Extract the [X, Y] coordinate from the center of the cell holding the provided text.  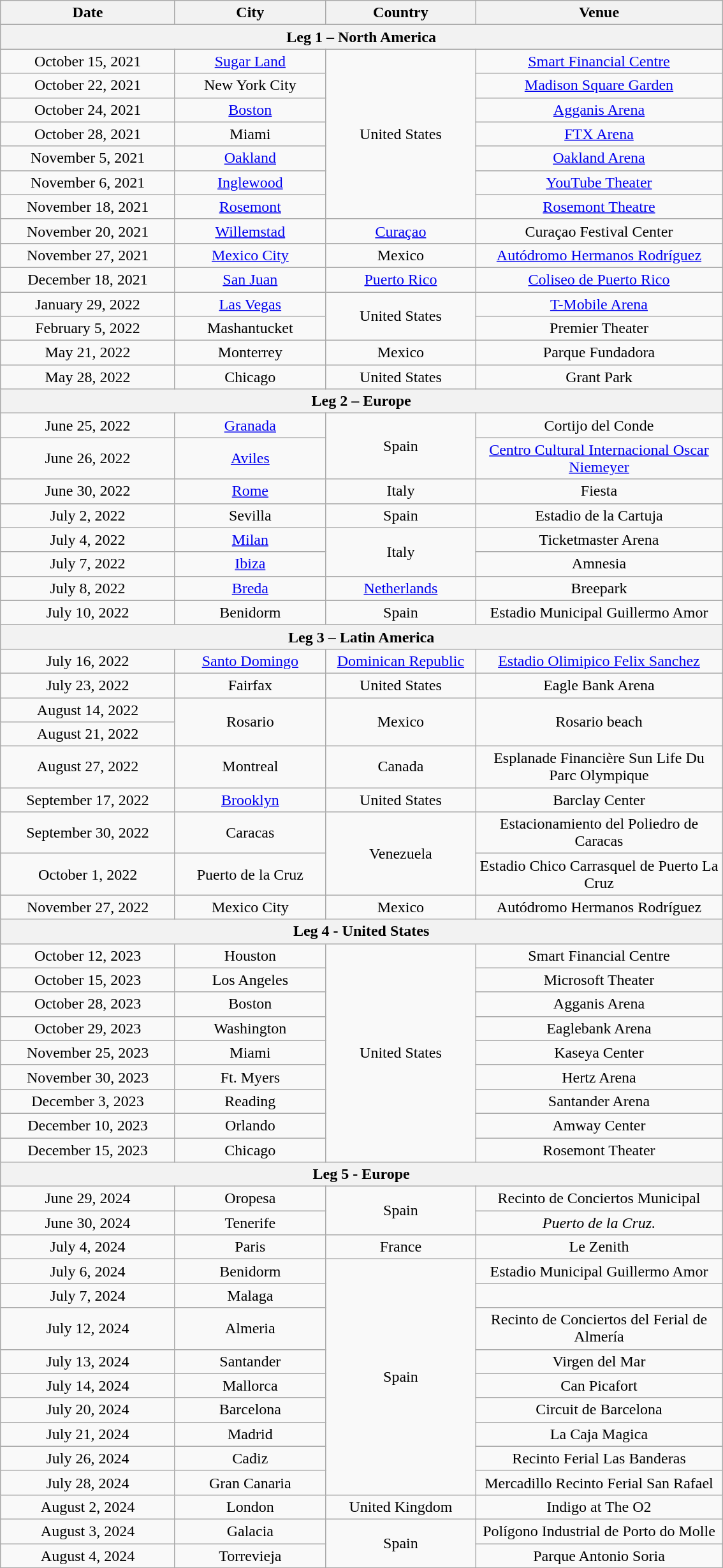
Canada [400, 767]
Kaseya Center [599, 1053]
July 23, 2022 [88, 685]
Reading [250, 1101]
Cadiz [250, 1458]
November 30, 2023 [88, 1077]
August 27, 2022 [88, 767]
Curaçao [400, 231]
July 20, 2024 [88, 1410]
October 28, 2021 [88, 134]
October 24, 2021 [88, 110]
Venezuela [400, 854]
July 2, 2022 [88, 515]
Parque Fundadora [599, 353]
Estadio Chico Carrasquel de Puerto La Cruz [599, 874]
Puerto de la Cruz [250, 874]
New York City [250, 85]
Santander Arena [599, 1101]
Microsoft Theater [599, 980]
Washington [250, 1028]
Madison Square Garden [599, 85]
May 28, 2022 [88, 377]
United Kingdom [400, 1507]
Eagle Bank Arena [599, 685]
July 16, 2022 [88, 661]
December 15, 2023 [88, 1150]
Leg 3 – Latin America [361, 637]
July 28, 2024 [88, 1483]
Country [400, 13]
July 10, 2022 [88, 612]
Orlando [250, 1125]
YouTube Theater [599, 182]
November 27, 2021 [88, 255]
Leg 2 – Europe [361, 401]
Premier Theater [599, 329]
June 26, 2022 [88, 458]
Barclay Center [599, 800]
Aviles [250, 458]
Malaga [250, 1296]
Puerto de la Cruz. [599, 1223]
Los Angeles [250, 980]
Grant Park [599, 377]
Curaçao Festival Center [599, 231]
Venue [599, 13]
June 29, 2024 [88, 1199]
July 4, 2022 [88, 540]
Gran Canaria [250, 1483]
Santo Domingo [250, 661]
City [250, 13]
Estadio Olimipico Felix Sanchez [599, 661]
Parque Antonio Soria [599, 1556]
September 30, 2022 [88, 833]
Recinto de Conciertos del Ferial de Almería [599, 1328]
Rosario [250, 722]
June 30, 2024 [88, 1223]
San Juan [250, 279]
August 2, 2024 [88, 1507]
Hertz Arena [599, 1077]
October 12, 2023 [88, 956]
Mashantucket [250, 329]
La Caja Magica [599, 1434]
July 21, 2024 [88, 1434]
January 29, 2022 [88, 304]
Ticketmaster Arena [599, 540]
Santander [250, 1361]
Rome [250, 491]
Sugar Land [250, 61]
Virgen del Mar [599, 1361]
July 14, 2024 [88, 1386]
Le Zenith [599, 1247]
October 1, 2022 [88, 874]
July 13, 2024 [88, 1361]
October 15, 2023 [88, 980]
Tenerife [250, 1223]
Breda [250, 588]
Rosario beach [599, 722]
Amway Center [599, 1125]
Oakland Arena [599, 158]
July 6, 2024 [88, 1271]
Leg 5 - Europe [361, 1174]
Rosemont Theatre [599, 207]
Puerto Rico [400, 279]
August 21, 2022 [88, 734]
October 22, 2021 [88, 85]
Brooklyn [250, 800]
Fairfax [250, 685]
July 12, 2024 [88, 1328]
July 8, 2022 [88, 588]
February 5, 2022 [88, 329]
Ft. Myers [250, 1077]
September 17, 2022 [88, 800]
London [250, 1507]
November 25, 2023 [88, 1053]
Fiesta [599, 491]
T-Mobile Arena [599, 304]
Ibiza [250, 564]
December 10, 2023 [88, 1125]
Estadio de la Cartuja [599, 515]
France [400, 1247]
December 18, 2021 [88, 279]
July 4, 2024 [88, 1247]
Circuit de Barcelona [599, 1410]
Can Picafort [599, 1386]
Centro Cultural Internacional Oscar Niemeyer [599, 458]
Milan [250, 540]
Rosemont Theater [599, 1150]
Netherlands [400, 588]
November 27, 2022 [88, 907]
Amnesia [599, 564]
Cortijo del Conde [599, 425]
Monterrey [250, 353]
Mallorca [250, 1386]
Indigo at The O2 [599, 1507]
October 15, 2021 [88, 61]
August 4, 2024 [88, 1556]
Barcelona [250, 1410]
Eaglebank Arena [599, 1028]
Sevilla [250, 515]
Leg 4 - United States [361, 931]
July 7, 2022 [88, 564]
Date [88, 13]
December 3, 2023 [88, 1101]
May 21, 2022 [88, 353]
Breepark [599, 588]
Polígono Industrial de Porto do Molle [599, 1531]
August 14, 2022 [88, 710]
Inglewood [250, 182]
June 25, 2022 [88, 425]
Galacia [250, 1531]
Recinto de Conciertos Municipal [599, 1199]
Houston [250, 956]
Recinto Ferial Las Banderas [599, 1458]
Leg 1 – North America [361, 37]
Dominican Republic [400, 661]
Torrevieja [250, 1556]
October 29, 2023 [88, 1028]
Coliseo de Puerto Rico [599, 279]
November 5, 2021 [88, 158]
July 26, 2024 [88, 1458]
June 30, 2022 [88, 491]
Mercadillo Recinto Ferial San Rafael [599, 1483]
November 20, 2021 [88, 231]
Rosemont [250, 207]
Willemstad [250, 231]
Montreal [250, 767]
Paris [250, 1247]
Las Vegas [250, 304]
Granada [250, 425]
November 6, 2021 [88, 182]
Estacionamiento del Poliedro de Caracas [599, 833]
Caracas [250, 833]
Almeria [250, 1328]
July 7, 2024 [88, 1296]
FTX Arena [599, 134]
November 18, 2021 [88, 207]
Esplanade Financière Sun Life Du Parc Olympique [599, 767]
October 28, 2023 [88, 1004]
Madrid [250, 1434]
August 3, 2024 [88, 1531]
Oakland [250, 158]
Oropesa [250, 1199]
